Extract the (x, y) coordinate from the center of the cell holding the provided text.  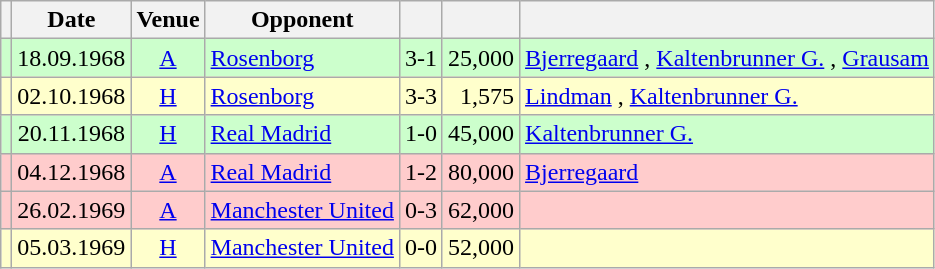
Lindman , Kaltenbrunner G. (728, 96)
04.12.1968 (72, 172)
3-3 (420, 96)
02.10.1968 (72, 96)
1-0 (420, 134)
Venue (168, 20)
1,575 (480, 96)
26.02.1969 (72, 210)
80,000 (480, 172)
45,000 (480, 134)
Bjerregaard , Kaltenbrunner G. , Grausam (728, 58)
18.09.1968 (72, 58)
Bjerregaard (728, 172)
25,000 (480, 58)
0-3 (420, 210)
Kaltenbrunner G. (728, 134)
0-0 (420, 248)
20.11.1968 (72, 134)
Date (72, 20)
1-2 (420, 172)
52,000 (480, 248)
05.03.1969 (72, 248)
62,000 (480, 210)
3-1 (420, 58)
Opponent (302, 20)
